Return the (X, Y) coordinate for the center point of the cell that contains the specified text.  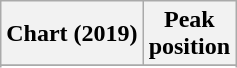
Peakposition (189, 34)
Chart (2019) (72, 34)
